Output the (x, y) coordinate of the center of the cell containing the given text.  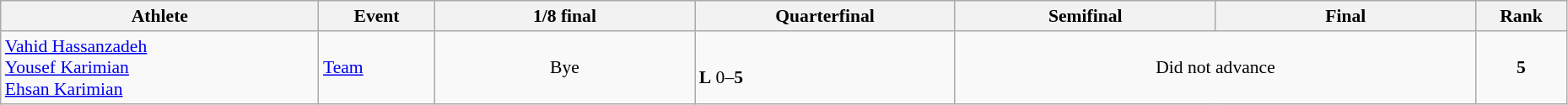
Event (376, 16)
5 (1522, 67)
Quarterfinal (825, 16)
Athlete (160, 16)
1/8 final (565, 16)
Team (376, 67)
Final (1346, 16)
L 0–5 (825, 67)
Vahid HassanzadehYousef KarimianEhsan Karimian (160, 67)
Semifinal (1085, 16)
Did not advance (1215, 67)
Bye (565, 67)
Rank (1522, 16)
